Return (x, y) of the center of cell containing provided text 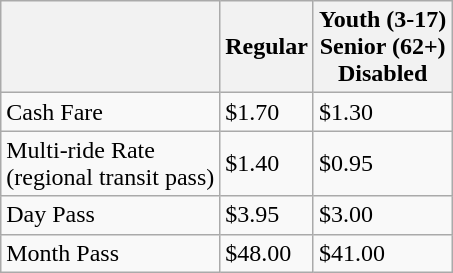
Youth (3-17)Senior (62+)Disabled (382, 47)
$1.40 (267, 164)
Multi-ride Rate (regional transit pass) (110, 164)
$1.70 (267, 112)
$3.00 (382, 215)
$48.00 (267, 253)
Day Pass (110, 215)
$41.00 (382, 253)
Cash Fare (110, 112)
Regular (267, 47)
$1.30 (382, 112)
Month Pass (110, 253)
$3.95 (267, 215)
$0.95 (382, 164)
